For the text-containing cell, return its midpoint in (X, Y) coordinate format. 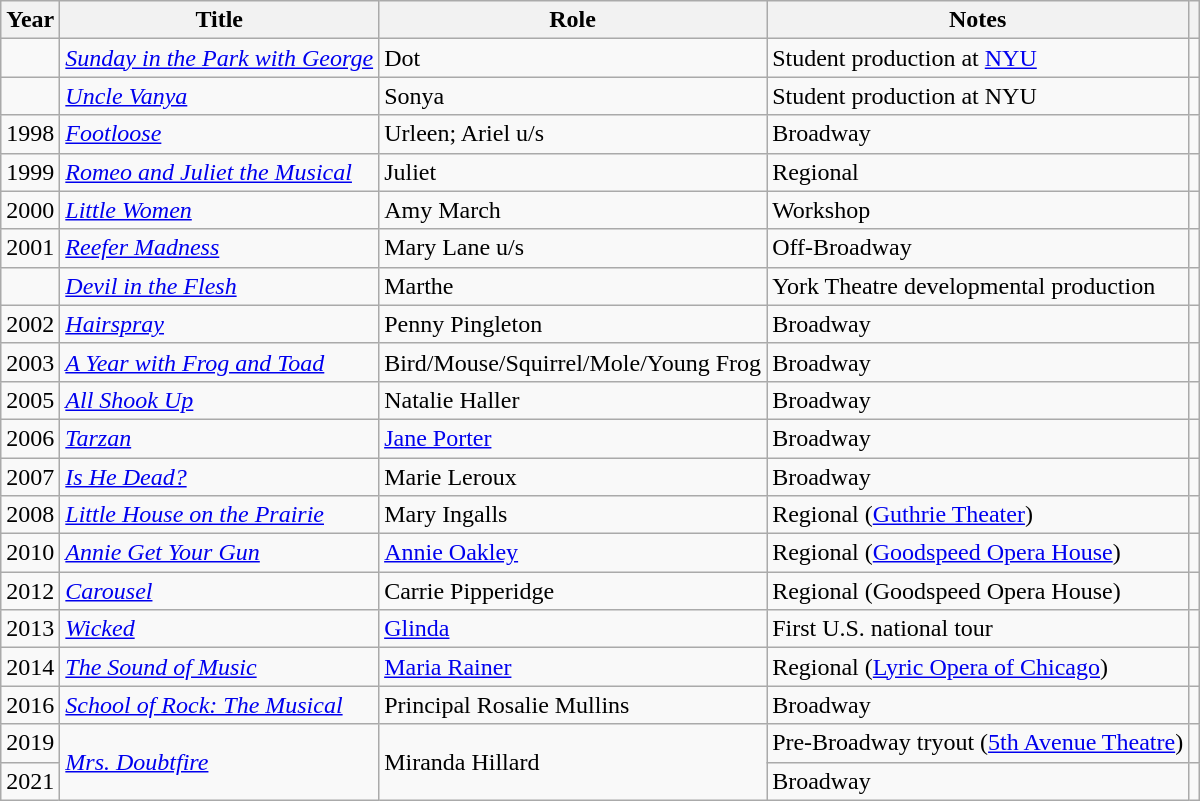
Glinda (573, 629)
Regional (Lyric Opera of Chicago) (978, 667)
Wicked (220, 629)
2014 (30, 667)
2006 (30, 438)
Penny Pingleton (573, 324)
2019 (30, 743)
The Sound of Music (220, 667)
Annie Oakley (573, 553)
Natalie Haller (573, 400)
Hairspray (220, 324)
2016 (30, 705)
Regional (Guthrie Theater) (978, 515)
Notes (978, 20)
2013 (30, 629)
2001 (30, 248)
Urleen; Ariel u/s (573, 134)
2002 (30, 324)
Carousel (220, 591)
Devil in the Flesh (220, 286)
Mary Ingalls (573, 515)
Is He Dead? (220, 477)
2012 (30, 591)
Carrie Pipperidge (573, 591)
Little House on the Prairie (220, 515)
2003 (30, 362)
Tarzan (220, 438)
Romeo and Juliet the Musical (220, 172)
Bird/Mouse/Squirrel/Mole/Young Frog (573, 362)
Uncle Vanya (220, 96)
Reefer Madness (220, 248)
2010 (30, 553)
2000 (30, 210)
Principal Rosalie Mullins (573, 705)
Pre-Broadway tryout (5th Avenue Theatre) (978, 743)
2007 (30, 477)
1999 (30, 172)
Footloose (220, 134)
First U.S. national tour (978, 629)
School of Rock: The Musical (220, 705)
York Theatre developmental production (978, 286)
Workshop (978, 210)
Marie Leroux (573, 477)
Off-Broadway (978, 248)
All Shook Up (220, 400)
Sunday in the Park with George (220, 58)
Amy March (573, 210)
Annie Get Your Gun (220, 553)
Mrs. Doubtfire (220, 762)
Role (573, 20)
2005 (30, 400)
1998 (30, 134)
Mary Lane u/s (573, 248)
Maria Rainer (573, 667)
Dot (573, 58)
Title (220, 20)
Sonya (573, 96)
Jane Porter (573, 438)
2021 (30, 781)
2008 (30, 515)
A Year with Frog and Toad (220, 362)
Year (30, 20)
Juliet (573, 172)
Regional (978, 172)
Marthe (573, 286)
Miranda Hillard (573, 762)
Little Women (220, 210)
